Identify which cell holds the provided text, then report its [X, Y] central coordinate. 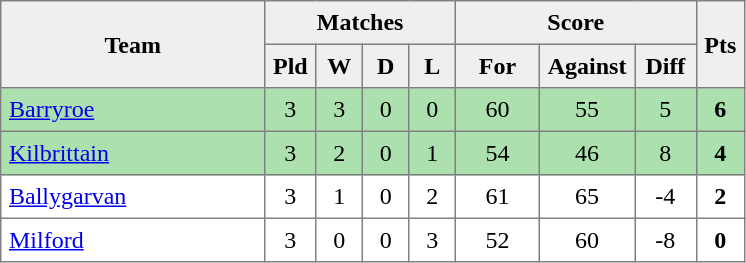
5 [666, 110]
Matches [360, 23]
65 [586, 197]
52 [497, 240]
D [385, 66]
Barryroe [133, 110]
Milford [133, 240]
61 [497, 197]
-8 [666, 240]
Pts [720, 44]
-4 [666, 197]
For [497, 66]
Ballygarvan [133, 197]
46 [586, 153]
Score [576, 23]
Pld [290, 66]
55 [586, 110]
Team [133, 44]
8 [666, 153]
4 [720, 153]
6 [720, 110]
Diff [666, 66]
W [339, 66]
54 [497, 153]
Against [586, 66]
Kilbrittain [133, 153]
L [432, 66]
